Identify which cell holds the provided text, then report its (x, y) central coordinate. 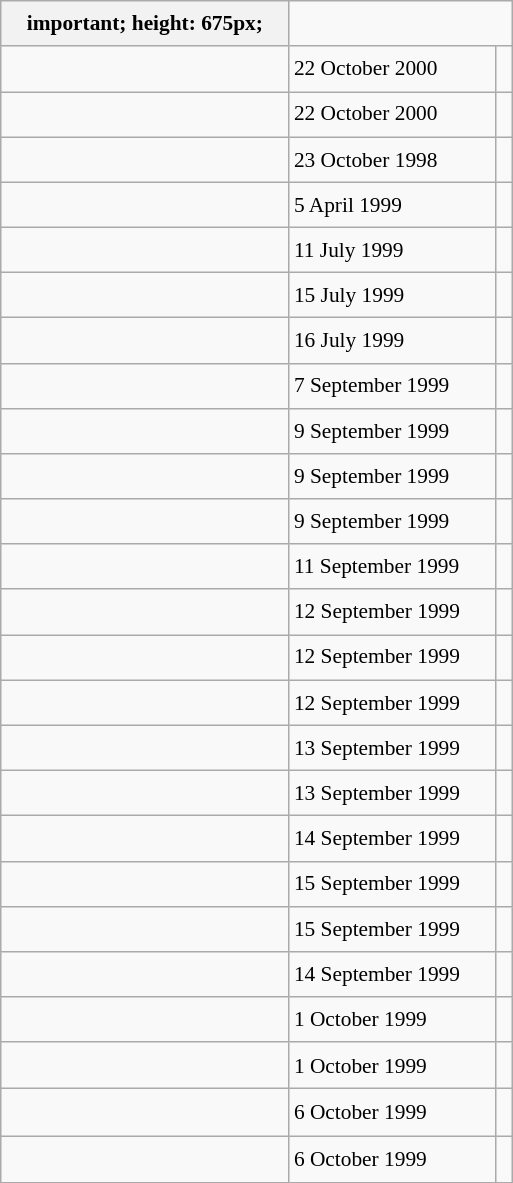
11 July 1999 (392, 250)
16 July 1999 (392, 340)
5 April 1999 (392, 204)
15 July 1999 (392, 296)
11 September 1999 (392, 566)
important; height: 675px; (145, 24)
7 September 1999 (392, 386)
23 October 1998 (392, 160)
